Provide the (x, y) coordinate of the cell's center where the given text is located.  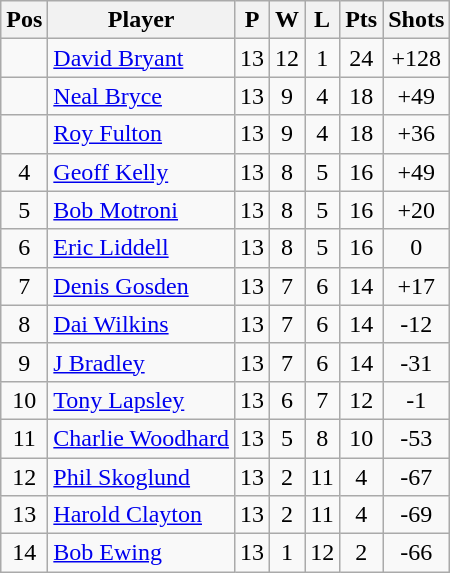
+36 (416, 134)
-1 (416, 400)
Tony Lapsley (142, 400)
-31 (416, 362)
L (322, 20)
+128 (416, 58)
Player (142, 20)
Dai Wilkins (142, 324)
Bob Ewing (142, 553)
Eric Liddell (142, 248)
-69 (416, 515)
J Bradley (142, 362)
0 (416, 248)
Pts (362, 20)
24 (362, 58)
Denis Gosden (142, 286)
-66 (416, 553)
Charlie Woodhard (142, 438)
Harold Clayton (142, 515)
Pos (24, 20)
-53 (416, 438)
+17 (416, 286)
Neal Bryce (142, 96)
Geoff Kelly (142, 172)
Bob Motroni (142, 210)
+20 (416, 210)
Phil Skoglund (142, 477)
Shots (416, 20)
-67 (416, 477)
-12 (416, 324)
David Bryant (142, 58)
Roy Fulton (142, 134)
W (288, 20)
P (252, 20)
